Return [X, Y] of the center of cell containing provided text 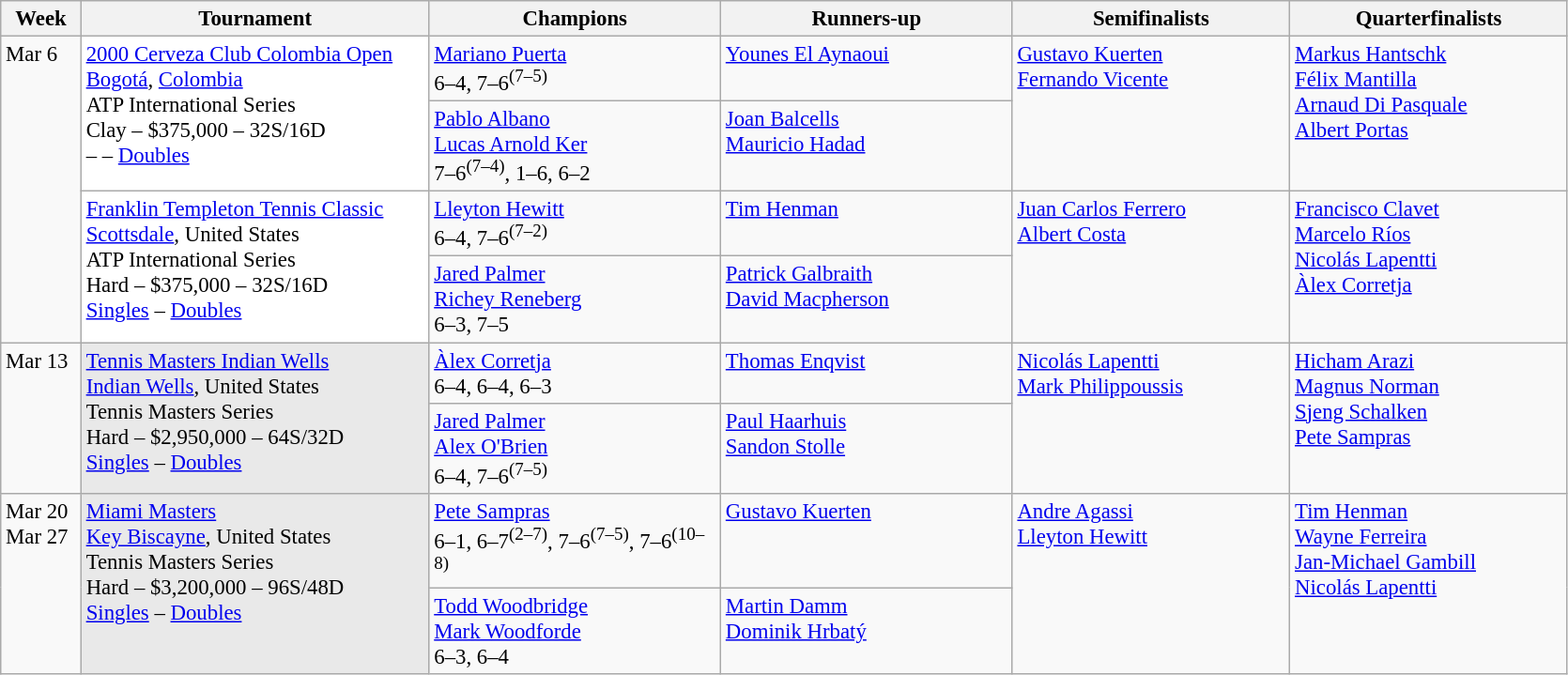
Tim Henman [868, 223]
Lleyton Hewitt6–4, 7–6(7–2) [575, 223]
Tim Henman Wayne Ferreira Jan-Michael Gambill Nicolás Lapentti [1429, 583]
2000 Cerveza Club Colombia Open Bogotá, ColombiaATP International SeriesClay – $375,000 – 32S/16D – – Doubles [255, 115]
Champions [575, 19]
Markus Hantschk Félix Mantilla Arnaud Di Pasquale Albert Portas [1429, 115]
Paul Haarhuis Sandon Stolle [868, 448]
Runners-up [868, 19]
Mar 20Mar 27 [41, 583]
Martin Damm Dominik Hrbatý [868, 631]
Patrick Galbraith David Macpherson [868, 299]
Todd Woodbridge Mark Woodforde6–3, 6–4 [575, 631]
Week [41, 19]
Juan Carlos Ferrero Albert Costa [1151, 267]
Quarterfinalists [1429, 19]
Semifinalists [1151, 19]
Joan Balcells Mauricio Hadad [868, 146]
Jared Palmer Richey Reneberg6–3, 7–5 [575, 299]
Mar 13 [41, 419]
Mariano Puerta6–4, 7–6(7–5) [575, 69]
Pete Sampras6–1, 6–7(2–7), 7–6(7–5), 7–6(10–8) [575, 541]
Tennis Masters Indian Wells Indian Wells, United StatesTennis Masters SeriesHard – $2,950,000 – 64S/32DSingles – Doubles [255, 419]
Àlex Corretja6–4, 6–4, 6–3 [575, 374]
Gustavo Kuerten [868, 541]
Younes El Aynaoui [868, 69]
Gustavo Kuerten Fernando Vicente [1151, 115]
Pablo Albano Lucas Arnold Ker7–6(7–4), 1–6, 6–2 [575, 146]
Franklin Templeton Tennis Classic Scottsdale, United StatesATP International SeriesHard – $375,000 – 32S/16DSingles – Doubles [255, 267]
Hicham Arazi Magnus Norman Sjeng Schalken Pete Sampras [1429, 419]
Francisco Clavet Marcelo Ríos Nicolás Lapentti Àlex Corretja [1429, 267]
Thomas Enqvist [868, 374]
Tournament [255, 19]
Miami Masters Key Biscayne, United StatesTennis Masters SeriesHard – $3,200,000 – 96S/48DSingles – Doubles [255, 583]
Andre Agassi Lleyton Hewitt [1151, 583]
Nicolás Lapentti Mark Philippoussis [1151, 419]
Jared Palmer Alex O'Brien6–4, 7–6(7–5) [575, 448]
Mar 6 [41, 190]
